For the text-containing cell, return its midpoint in [x, y] coordinate format. 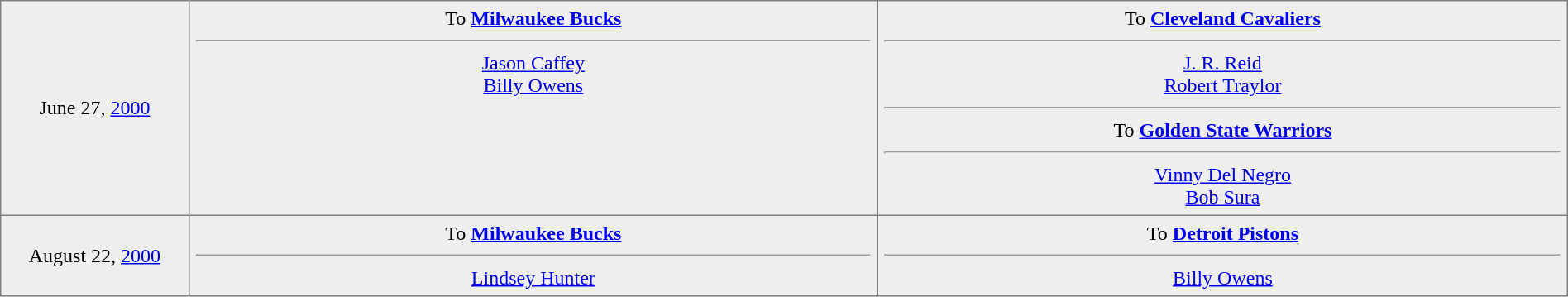
To Milwaukee BucksLindsey Hunter [533, 256]
August 22, 2000 [94, 256]
To Cleveland CavaliersJ. R. ReidRobert TraylorTo Golden State WarriorsVinny Del NegroBob Sura [1223, 108]
To Milwaukee BucksJason CaffeyBilly Owens [533, 108]
To Detroit PistonsBilly Owens [1223, 256]
June 27, 2000 [94, 108]
